Determine the [x, y] coordinate at the center of the cell enclosing the given text.  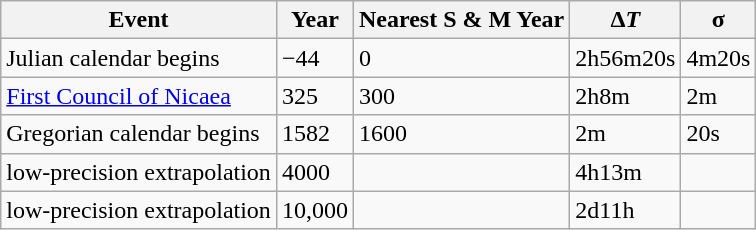
Year [314, 20]
4000 [314, 172]
ΔT [626, 20]
2h56m20s [626, 58]
First Council of Nicaea [139, 96]
300 [461, 96]
Nearest S & M Year [461, 20]
1582 [314, 134]
σ [718, 20]
Gregorian calendar begins [139, 134]
Event [139, 20]
325 [314, 96]
2h8m [626, 96]
−44 [314, 58]
4m20s [718, 58]
2d11h [626, 210]
0 [461, 58]
4h13m [626, 172]
Julian calendar begins [139, 58]
1600 [461, 134]
20s [718, 134]
10,000 [314, 210]
